From the cell containing the given text, extract its center point as [x, y] coordinate. 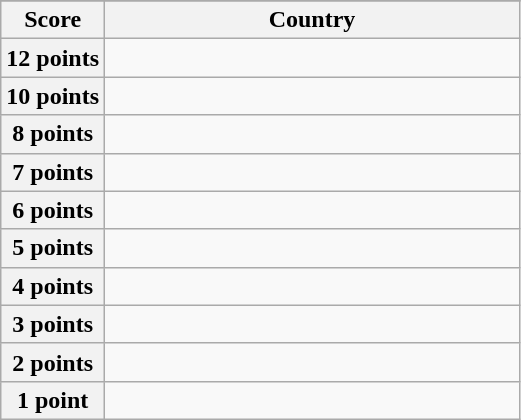
10 points [53, 96]
4 points [53, 286]
1 point [53, 400]
2 points [53, 362]
Score [53, 20]
Country [312, 20]
3 points [53, 324]
12 points [53, 58]
6 points [53, 210]
7 points [53, 172]
5 points [53, 248]
8 points [53, 134]
